Extract the [X, Y] coordinate from the center of the cell holding the provided text.  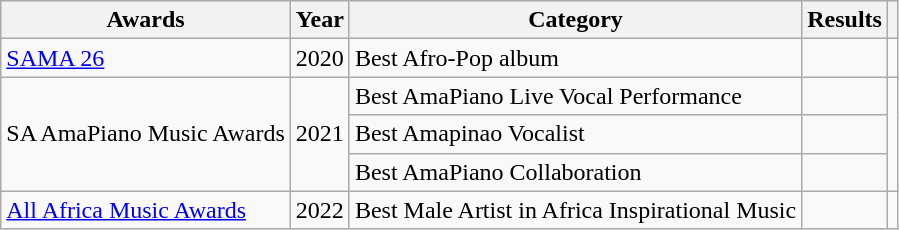
2020 [320, 58]
2021 [320, 134]
All Africa Music Awards [146, 210]
SAMA 26 [146, 58]
SA AmaPiano Music Awards [146, 134]
2022 [320, 210]
Best Amapinao Vocalist [575, 134]
Category [575, 20]
Best Afro-Pop album [575, 58]
Best Male Artist in Africa Inspirational Music [575, 210]
Best AmaPiano Collaboration [575, 172]
Awards [146, 20]
Best AmaPiano Live Vocal Performance [575, 96]
Results [845, 20]
Year [320, 20]
